Capture the cell that displays the provided text and extract its (x, y) central coordinate. 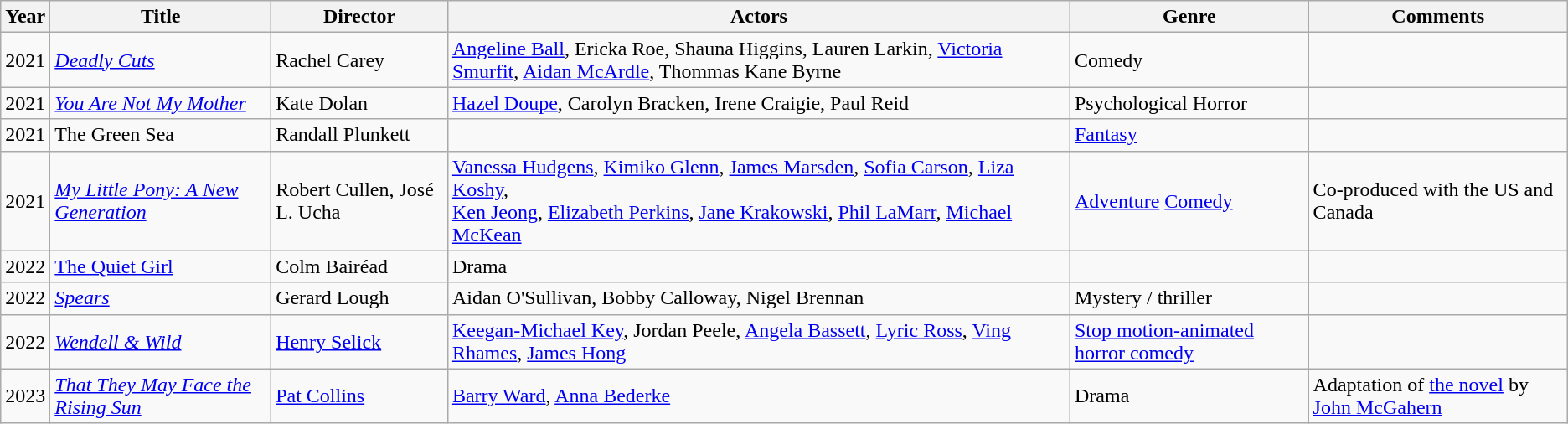
Adaptation of the novel by John McGahern (1437, 396)
Fantasy (1189, 135)
Aidan O'Sullivan, Bobby Calloway, Nigel Brennan (759, 298)
Director (360, 17)
The Quiet Girl (161, 266)
Rachel Carey (360, 60)
Wendell & Wild (161, 342)
Deadly Cuts (161, 60)
Henry Selick (360, 342)
Angeline Ball, Ericka Roe, Shauna Higgins, Lauren Larkin, Victoria Smurfit, Aidan McArdle, Thommas Kane Byrne (759, 60)
My Little Pony: A New Generation (161, 201)
Year (25, 17)
Comedy (1189, 60)
Randall Plunkett (360, 135)
Title (161, 17)
Spears (161, 298)
Robert Cullen, José L. Ucha (360, 201)
The Green Sea (161, 135)
2023 (25, 396)
Adventure Comedy (1189, 201)
Mystery / thriller (1189, 298)
Colm Bairéad (360, 266)
Vanessa Hudgens, Kimiko Glenn, James Marsden, Sofia Carson, Liza Koshy,Ken Jeong, Elizabeth Perkins, Jane Krakowski, Phil LaMarr, Michael McKean (759, 201)
You Are Not My Mother (161, 103)
Barry Ward, Anna Bederke (759, 396)
That They May Face the Rising Sun (161, 396)
Kate Dolan (360, 103)
Actors (759, 17)
Co-produced with the US and Canada (1437, 201)
Keegan-Michael Key, Jordan Peele, Angela Bassett, Lyric Ross, Ving Rhames, James Hong (759, 342)
Pat Collins (360, 396)
Genre (1189, 17)
Hazel Doupe, Carolyn Bracken, Irene Craigie, Paul Reid (759, 103)
Comments (1437, 17)
Gerard Lough (360, 298)
Stop motion-animated horror comedy (1189, 342)
Psychological Horror (1189, 103)
